From the cell containing the given text, extract its center point as (X, Y) coordinate. 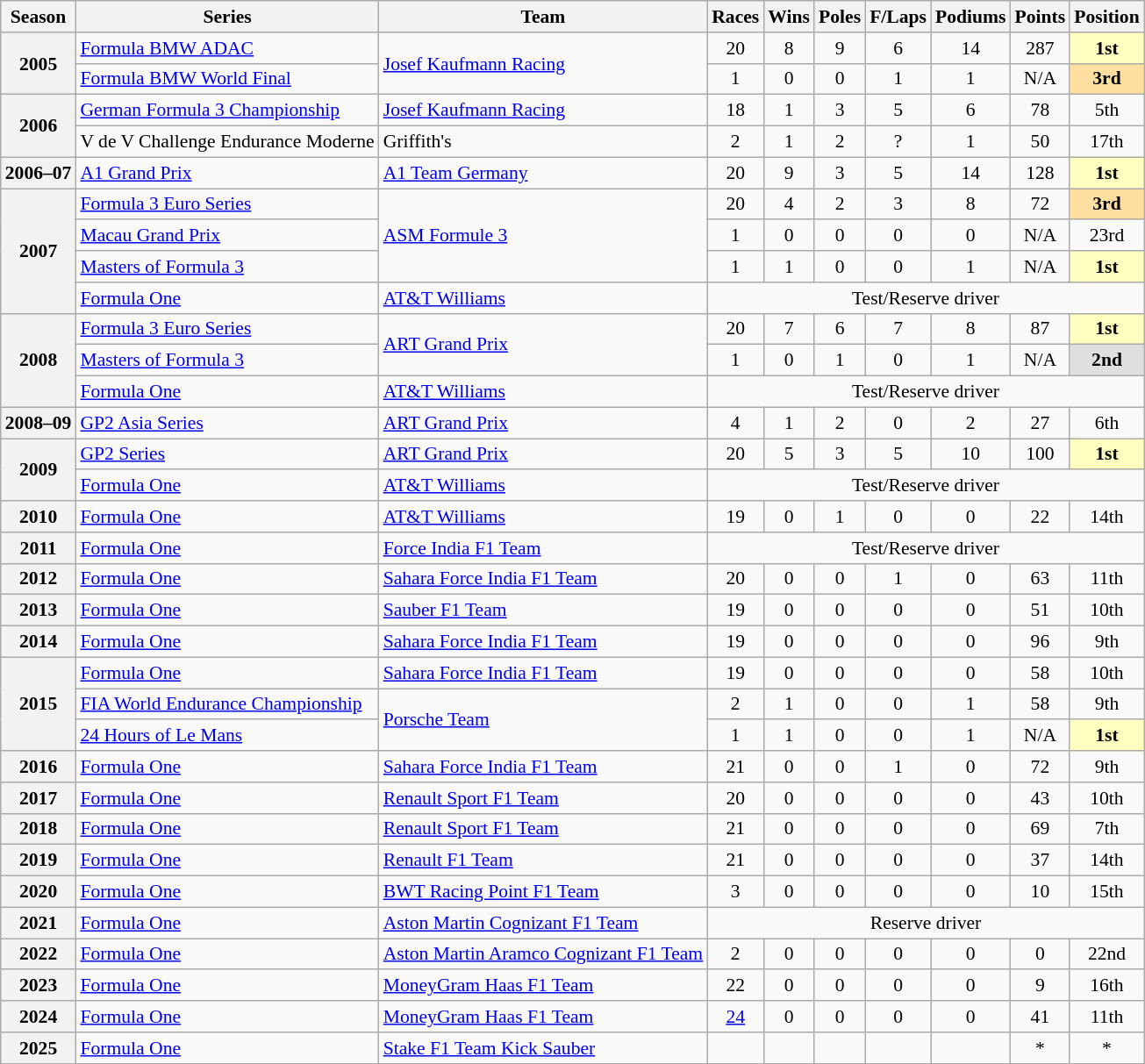
2025 (39, 1048)
2016 (39, 767)
2024 (39, 1017)
2022 (39, 954)
Renault F1 Team (544, 860)
? (898, 142)
2020 (39, 892)
22nd (1106, 954)
6th (1106, 423)
GP2 Series (226, 454)
Podiums (970, 17)
96 (1041, 642)
78 (1041, 111)
Points (1041, 17)
Reserve driver (926, 923)
A1 Team Germany (544, 173)
287 (1041, 48)
German Formula 3 Championship (226, 111)
2017 (39, 798)
2019 (39, 860)
2007 (39, 251)
Force India F1 Team (544, 548)
2011 (39, 548)
128 (1041, 173)
2013 (39, 611)
Formula BMW World Final (226, 79)
100 (1041, 454)
27 (1041, 423)
A1 Grand Prix (226, 173)
Aston Martin Aramco Cognizant F1 Team (544, 954)
2023 (39, 986)
Macau Grand Prix (226, 236)
69 (1041, 829)
2010 (39, 517)
BWT Racing Point F1 Team (544, 892)
2005 (39, 63)
23rd (1106, 236)
V de V Challenge Endurance Moderne (226, 142)
Aston Martin Cognizant F1 Team (544, 923)
37 (1041, 860)
51 (1041, 611)
2006 (39, 126)
87 (1041, 329)
2009 (39, 470)
2014 (39, 642)
15th (1106, 892)
16th (1106, 986)
2nd (1106, 361)
2006–07 (39, 173)
GP2 Asia Series (226, 423)
Season (39, 17)
Griffith's (544, 142)
24 Hours of Le Mans (226, 736)
2008 (39, 360)
7th (1106, 829)
2008–09 (39, 423)
5th (1106, 111)
Porsche Team (544, 719)
Position (1106, 17)
Series (226, 17)
Formula BMW ADAC (226, 48)
63 (1041, 579)
2012 (39, 579)
ASM Formule 3 (544, 235)
43 (1041, 798)
2018 (39, 829)
24 (735, 1017)
50 (1041, 142)
Races (735, 17)
Stake F1 Team Kick Sauber (544, 1048)
41 (1041, 1017)
2021 (39, 923)
FIA World Endurance Championship (226, 704)
18 (735, 111)
2015 (39, 703)
Wins (789, 17)
17th (1106, 142)
F/Laps (898, 17)
Team (544, 17)
Sauber F1 Team (544, 611)
Poles (840, 17)
